Search for the cell housing the specified text and yield its (x, y) center coordinate. 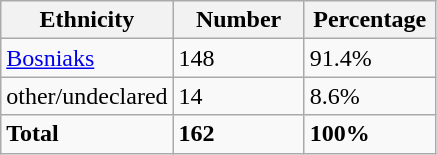
8.6% (370, 96)
Total (87, 134)
other/undeclared (87, 96)
91.4% (370, 58)
Number (238, 20)
Ethnicity (87, 20)
Bosniaks (87, 58)
14 (238, 96)
100% (370, 134)
162 (238, 134)
148 (238, 58)
Percentage (370, 20)
